Detect which cell encompasses the target text, then output its [x, y] center coordinate. 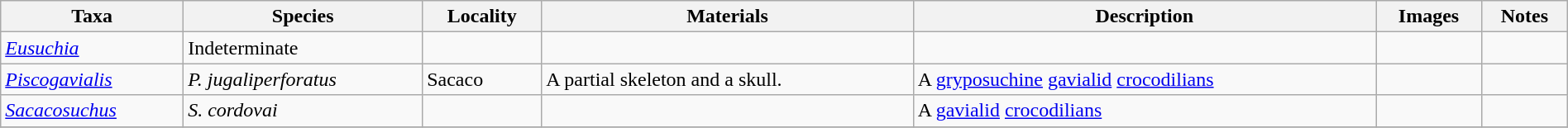
Notes [1524, 17]
A partial skeleton and a skull. [728, 79]
Sacaco [482, 79]
S. cordovai [303, 111]
Sacacosuchus [93, 111]
Species [303, 17]
Images [1429, 17]
Description [1145, 17]
P. jugaliperforatus [303, 79]
Eusuchia [93, 48]
A gavialid crocodilians [1145, 111]
Locality [482, 17]
Piscogavialis [93, 79]
Indeterminate [303, 48]
A gryposuchine gavialid crocodilians [1145, 79]
Taxa [93, 17]
Materials [728, 17]
